Search for the cell housing the specified text and yield its [x, y] center coordinate. 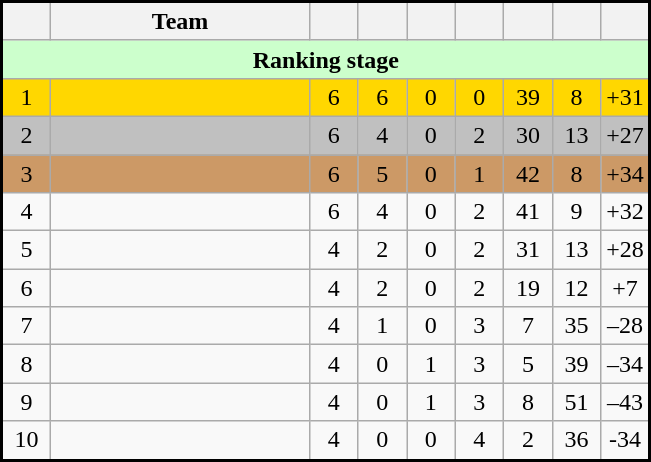
31 [528, 250]
-34 [626, 440]
51 [576, 402]
+28 [626, 250]
41 [528, 212]
–34 [626, 364]
–43 [626, 402]
42 [528, 173]
36 [576, 440]
12 [576, 288]
Team [180, 22]
+7 [626, 288]
10 [26, 440]
19 [528, 288]
+27 [626, 135]
+34 [626, 173]
35 [576, 326]
+32 [626, 212]
30 [528, 135]
Ranking stage [326, 59]
+31 [626, 97]
–28 [626, 326]
